Return the (x, y) coordinate for the center point of the cell that contains the specified text.  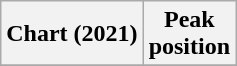
Peakposition (189, 34)
Chart (2021) (72, 34)
